Detect which cell encompasses the target text, then output its (X, Y) center coordinate. 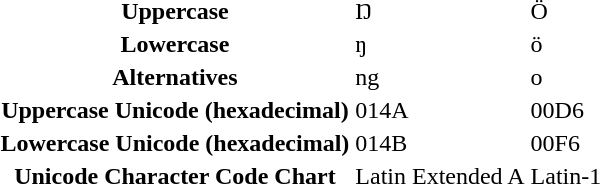
ŋ (440, 44)
014B (440, 143)
014A (440, 110)
ng (440, 77)
